Detect which cell encompasses the target text, then output its (X, Y) center coordinate. 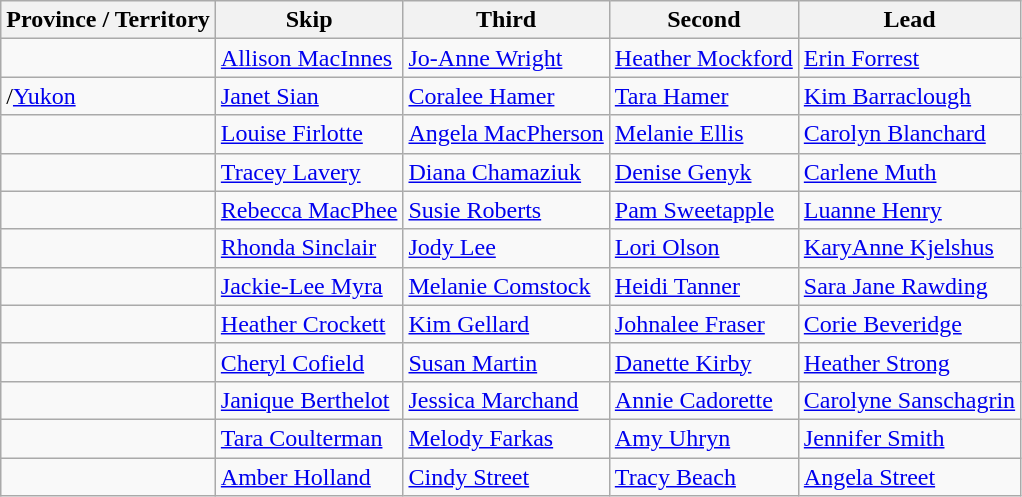
Carolyne Sanschagrin (909, 400)
Jody Lee (506, 248)
Rebecca MacPhee (309, 210)
Rhonda Sinclair (309, 248)
/Yukon (108, 96)
Carolyn Blanchard (909, 134)
Melanie Ellis (704, 134)
Kim Gellard (506, 324)
Lori Olson (704, 248)
Janique Berthelot (309, 400)
Sara Jane Rawding (909, 286)
Amber Holland (309, 477)
Louise Firlotte (309, 134)
Province / Territory (108, 20)
Kim Barraclough (909, 96)
Melanie Comstock (506, 286)
Lead (909, 20)
Diana Chamaziuk (506, 172)
Jennifer Smith (909, 438)
Danette Kirby (704, 362)
Annie Cadorette (704, 400)
Corie Beveridge (909, 324)
Denise Genyk (704, 172)
Cindy Street (506, 477)
Skip (309, 20)
Cheryl Cofield (309, 362)
Luanne Henry (909, 210)
Tara Hamer (704, 96)
Heidi Tanner (704, 286)
Jackie-Lee Myra (309, 286)
Carlene Muth (909, 172)
Susie Roberts (506, 210)
Tara Coulterman (309, 438)
Erin Forrest (909, 58)
Second (704, 20)
Jo-Anne Wright (506, 58)
Jessica Marchand (506, 400)
Johnalee Fraser (704, 324)
Melody Farkas (506, 438)
Heather Strong (909, 362)
Allison MacInnes (309, 58)
Janet Sian (309, 96)
Tracey Lavery (309, 172)
Pam Sweetapple (704, 210)
Angela Street (909, 477)
Susan Martin (506, 362)
Third (506, 20)
Heather Crockett (309, 324)
Tracy Beach (704, 477)
Heather Mockford (704, 58)
KaryAnne Kjelshus (909, 248)
Amy Uhryn (704, 438)
Angela MacPherson (506, 134)
Coralee Hamer (506, 96)
